Detect which cell encompasses the target text, then output its (x, y) center coordinate. 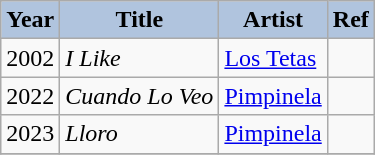
Los Tetas (273, 58)
Cuando Lo Veo (140, 96)
2023 (30, 134)
Artist (273, 20)
2002 (30, 58)
I Like (140, 58)
Title (140, 20)
Ref (350, 20)
Year (30, 20)
Lloro (140, 134)
2022 (30, 96)
